Search for the cell housing the specified text and yield its [x, y] center coordinate. 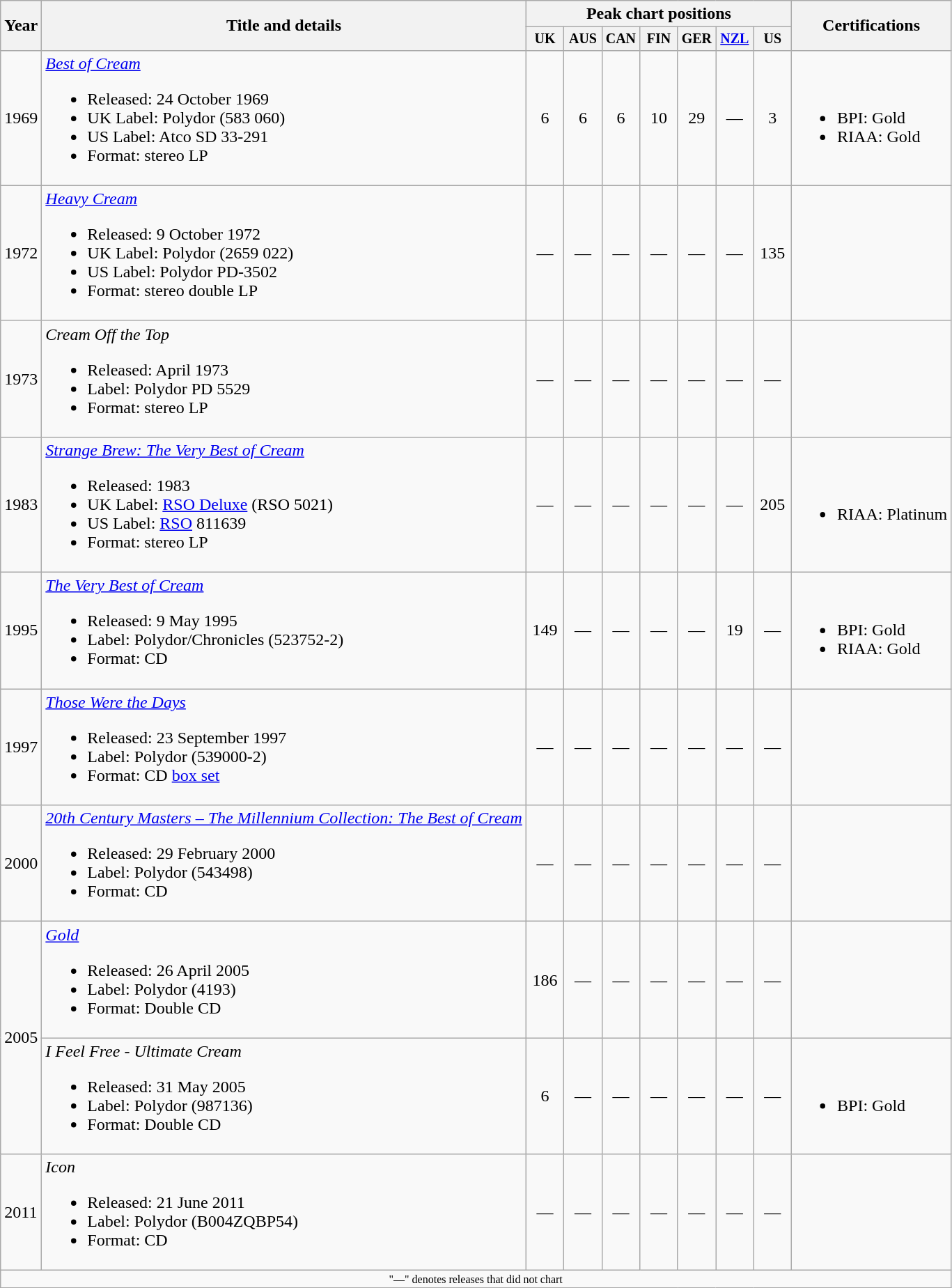
20th Century Masters – The Millennium Collection: The Best of CreamReleased: 29 February 2000Label: Polydor (543498)Format: CD [284, 864]
GER [696, 39]
29 [696, 118]
Heavy CreamReleased: 9 October 1972UK Label: Polydor (2659 022)US Label: Polydor PD-3502Format: stereo double LP [284, 253]
1973 [21, 379]
Title and details [284, 26]
IconReleased: 21 June 2011Label: Polydor (B004ZQBP54)Format: CD [284, 1212]
US [772, 39]
186 [545, 979]
135 [772, 253]
FIN [659, 39]
1972 [21, 253]
3 [772, 118]
1983 [21, 504]
205 [772, 504]
BPI: Gold [872, 1096]
Best of CreamReleased: 24 October 1969UK Label: Polydor (583 060)US Label: Atco SD 33-291Format: stereo LP [284, 118]
19 [735, 631]
1997 [21, 747]
2000 [21, 864]
149 [545, 631]
Year [21, 26]
NZL [735, 39]
Certifications [872, 26]
CAN [621, 39]
Peak chart positions [659, 14]
Strange Brew: The Very Best of CreamReleased: 1983UK Label: RSO Deluxe (RSO 5021)US Label: RSO 811639Format: stereo LP [284, 504]
RIAA: Platinum [872, 504]
GoldReleased: 26 April 2005Label: Polydor (4193)Format: Double CD [284, 979]
2005 [21, 1038]
2011 [21, 1212]
1995 [21, 631]
"—" denotes releases that did not chart [476, 1279]
10 [659, 118]
I Feel Free - Ultimate CreamReleased: 31 May 2005Label: Polydor (987136)Format: Double CD [284, 1096]
AUS [583, 39]
1969 [21, 118]
UK [545, 39]
Those Were the DaysReleased: 23 September 1997Label: Polydor (539000-2)Format: CD box set [284, 747]
The Very Best of CreamReleased: 9 May 1995Label: Polydor/Chronicles (523752-2)Format: CD [284, 631]
Cream Off the TopReleased: April 1973Label: Polydor PD 5529Format: stereo LP [284, 379]
